Find where the given text appears and provide that cell's center as (X, Y) coordinate. 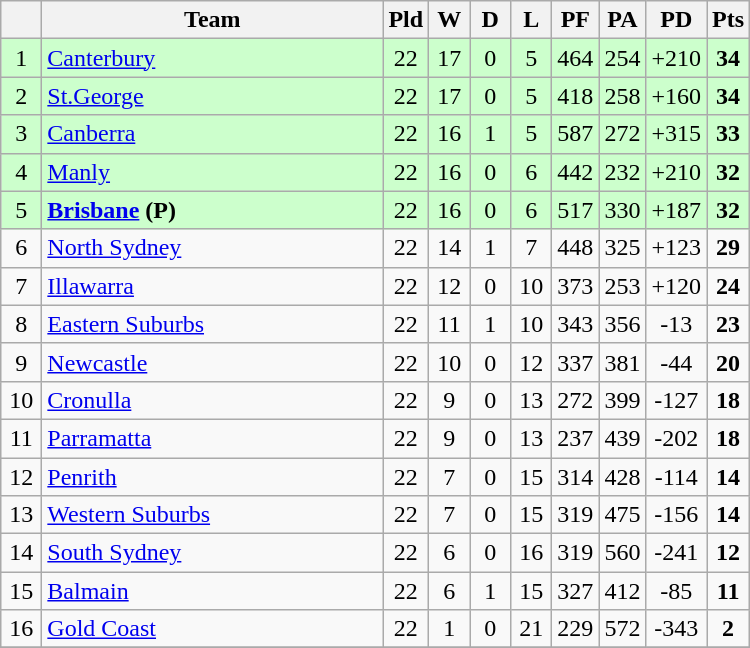
517 (576, 210)
-44 (676, 362)
+120 (676, 286)
254 (622, 58)
237 (576, 438)
23 (728, 324)
381 (622, 362)
-127 (676, 400)
3 (22, 134)
412 (622, 591)
330 (622, 210)
-156 (676, 515)
-114 (676, 477)
314 (576, 477)
Canterbury (212, 58)
-343 (676, 629)
20 (728, 362)
St.George (212, 96)
Canberra (212, 134)
-241 (676, 553)
+315 (676, 134)
Eastern Suburbs (212, 324)
8 (22, 324)
Pld (406, 20)
229 (576, 629)
North Sydney (212, 248)
+160 (676, 96)
258 (622, 96)
439 (622, 438)
+123 (676, 248)
PD (676, 20)
464 (576, 58)
-85 (676, 591)
D (490, 20)
Illawarra (212, 286)
PA (622, 20)
572 (622, 629)
Parramatta (212, 438)
24 (728, 286)
475 (622, 515)
33 (728, 134)
W (450, 20)
PF (576, 20)
560 (622, 553)
325 (622, 248)
Team (212, 20)
-13 (676, 324)
+187 (676, 210)
232 (622, 172)
448 (576, 248)
Balmain (212, 591)
399 (622, 400)
-202 (676, 438)
Pts (728, 20)
L (532, 20)
South Sydney (212, 553)
29 (728, 248)
356 (622, 324)
Newcastle (212, 362)
327 (576, 591)
Penrith (212, 477)
Cronulla (212, 400)
587 (576, 134)
21 (532, 629)
418 (576, 96)
428 (622, 477)
Western Suburbs (212, 515)
343 (576, 324)
337 (576, 362)
Manly (212, 172)
Brisbane (P) (212, 210)
373 (576, 286)
Gold Coast (212, 629)
253 (622, 286)
442 (576, 172)
4 (22, 172)
